Output the [X, Y] coordinate of the center of the cell containing the given text.  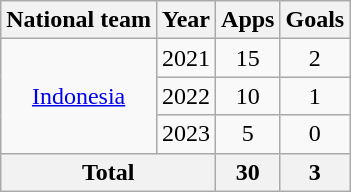
2022 [186, 96]
Goals [315, 20]
2021 [186, 58]
5 [248, 134]
1 [315, 96]
Indonesia [79, 96]
2 [315, 58]
Total [108, 172]
National team [79, 20]
3 [315, 172]
10 [248, 96]
2023 [186, 134]
30 [248, 172]
15 [248, 58]
0 [315, 134]
Year [186, 20]
Apps [248, 20]
